From the cell containing the given text, extract its center point as [X, Y] coordinate. 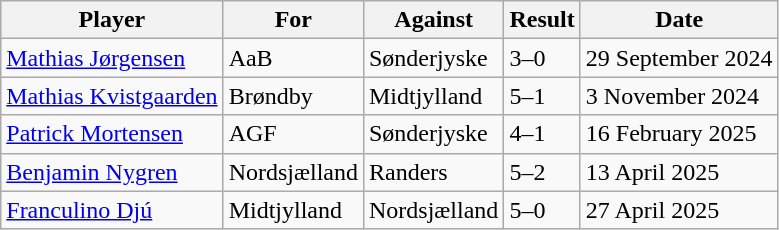
13 April 2025 [679, 172]
5–1 [542, 96]
AGF [293, 134]
27 April 2025 [679, 210]
Mathias Jørgensen [112, 58]
Brøndby [293, 96]
4–1 [542, 134]
Benjamin Nygren [112, 172]
For [293, 20]
Result [542, 20]
Date [679, 20]
5–0 [542, 210]
Patrick Mortensen [112, 134]
AaB [293, 58]
29 September 2024 [679, 58]
3 November 2024 [679, 96]
5–2 [542, 172]
3–0 [542, 58]
Player [112, 20]
Randers [433, 172]
Against [433, 20]
Mathias Kvistgaarden [112, 96]
Franculino Djú [112, 210]
16 February 2025 [679, 134]
